Return (X, Y) of the center of cell containing provided text 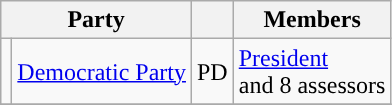
President and 8 assessors (312, 72)
Democratic Party (102, 72)
Party (96, 20)
PD (212, 72)
Members (312, 20)
